Return (x, y) of the center of cell containing provided text 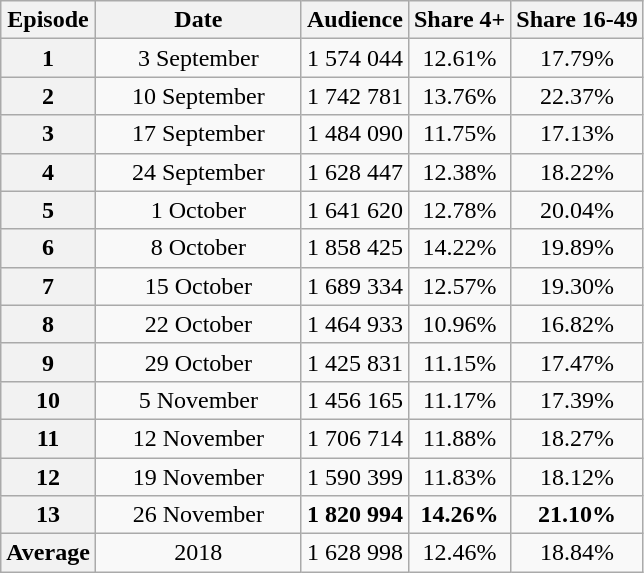
3 September (198, 58)
1 425 831 (354, 362)
13.76% (459, 96)
29 October (198, 362)
10 September (198, 96)
20.04% (578, 210)
24 September (198, 172)
1 689 334 (354, 286)
14.22% (459, 248)
19.89% (578, 248)
Average (48, 553)
12 (48, 477)
15 October (198, 286)
1 October (198, 210)
14.26% (459, 515)
Share 16-49 (578, 20)
11 (48, 438)
5 (48, 210)
1 641 620 (354, 210)
22 October (198, 324)
7 (48, 286)
19 November (198, 477)
12.78% (459, 210)
11.15% (459, 362)
11.83% (459, 477)
Episode (48, 20)
12.57% (459, 286)
18.22% (578, 172)
9 (48, 362)
1 706 714 (354, 438)
22.37% (578, 96)
11.88% (459, 438)
18.27% (578, 438)
17.79% (578, 58)
19.30% (578, 286)
6 (48, 248)
2018 (198, 553)
18.12% (578, 477)
12 November (198, 438)
8 (48, 324)
11.17% (459, 400)
1 742 781 (354, 96)
1 (48, 58)
1 464 933 (354, 324)
8 October (198, 248)
1 858 425 (354, 248)
21.10% (578, 515)
1 456 165 (354, 400)
2 (48, 96)
17.39% (578, 400)
1 628 998 (354, 553)
Date (198, 20)
12.46% (459, 553)
13 (48, 515)
11.75% (459, 134)
5 November (198, 400)
18.84% (578, 553)
3 (48, 134)
4 (48, 172)
1 590 399 (354, 477)
1 574 044 (354, 58)
12.38% (459, 172)
1 628 447 (354, 172)
10 (48, 400)
10.96% (459, 324)
Share 4+ (459, 20)
26 November (198, 515)
Audience (354, 20)
17.47% (578, 362)
1 820 994 (354, 515)
12.61% (459, 58)
17 September (198, 134)
16.82% (578, 324)
17.13% (578, 134)
1 484 090 (354, 134)
